Detect which cell encompasses the target text, then output its (x, y) center coordinate. 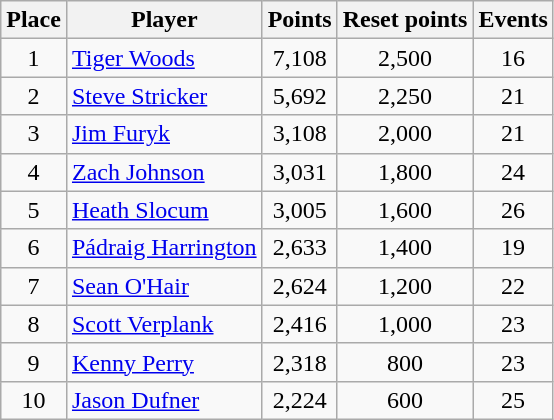
3 (34, 134)
Player (164, 20)
22 (513, 286)
9 (34, 362)
7 (34, 286)
2,250 (405, 96)
1,200 (405, 286)
Scott Verplank (164, 324)
3,005 (300, 210)
19 (513, 248)
1,600 (405, 210)
5,692 (300, 96)
3,031 (300, 172)
Steve Stricker (164, 96)
2,624 (300, 286)
800 (405, 362)
26 (513, 210)
6 (34, 248)
Reset points (405, 20)
2,318 (300, 362)
Sean O'Hair (164, 286)
3,108 (300, 134)
1,800 (405, 172)
Pádraig Harrington (164, 248)
Tiger Woods (164, 58)
Points (300, 20)
5 (34, 210)
4 (34, 172)
2 (34, 96)
16 (513, 58)
Events (513, 20)
2,500 (405, 58)
24 (513, 172)
2,224 (300, 400)
Jason Dufner (164, 400)
2,416 (300, 324)
Heath Slocum (164, 210)
Zach Johnson (164, 172)
25 (513, 400)
1 (34, 58)
Jim Furyk (164, 134)
1,400 (405, 248)
1,000 (405, 324)
8 (34, 324)
600 (405, 400)
7,108 (300, 58)
Kenny Perry (164, 362)
2,000 (405, 134)
10 (34, 400)
2,633 (300, 248)
Place (34, 20)
